Find where the given text appears and provide that cell's center as (x, y) coordinate. 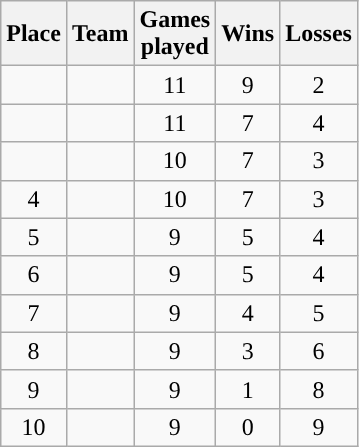
Team (100, 34)
Losses (319, 34)
2 (319, 85)
Place (34, 34)
0 (248, 427)
1 (248, 389)
Wins (248, 34)
Gamesplayed (175, 34)
